Output the [X, Y] coordinate of the center of the cell containing the given text.  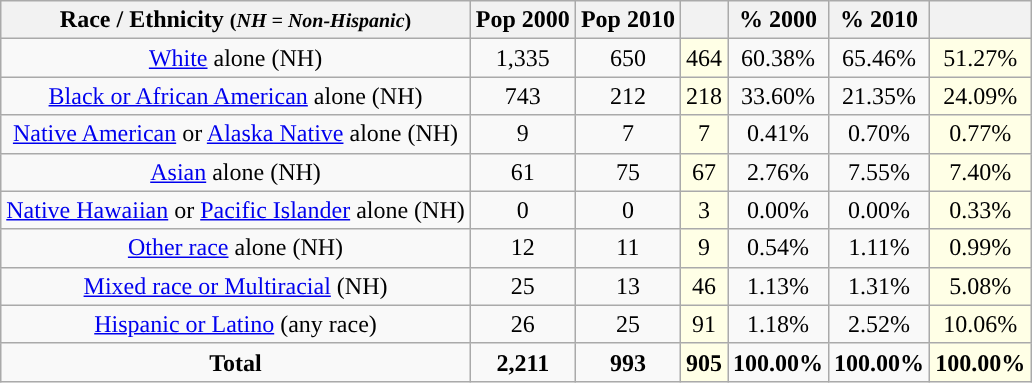
2,211 [522, 362]
Pop 2000 [522, 20]
Native Hawaiian or Pacific Islander alone (NH) [236, 210]
3 [704, 210]
464 [704, 58]
60.38% [778, 58]
218 [704, 96]
75 [628, 172]
0.77% [980, 134]
Race / Ethnicity (NH = Non-Hispanic) [236, 20]
91 [704, 324]
65.46% [880, 58]
61 [522, 172]
650 [628, 58]
1.18% [778, 324]
26 [522, 324]
993 [628, 362]
24.09% [980, 96]
0.70% [880, 134]
7.55% [880, 172]
12 [522, 248]
5.08% [980, 286]
% 2010 [880, 20]
0.99% [980, 248]
1.11% [880, 248]
2.52% [880, 324]
Total [236, 362]
Hispanic or Latino (any race) [236, 324]
33.60% [778, 96]
1.13% [778, 286]
67 [704, 172]
10.06% [980, 324]
11 [628, 248]
1.31% [880, 286]
Black or African American alone (NH) [236, 96]
0.54% [778, 248]
2.76% [778, 172]
46 [704, 286]
51.27% [980, 58]
21.35% [880, 96]
905 [704, 362]
Other race alone (NH) [236, 248]
% 2000 [778, 20]
13 [628, 286]
0.33% [980, 210]
White alone (NH) [236, 58]
Pop 2010 [628, 20]
0.41% [778, 134]
743 [522, 96]
Native American or Alaska Native alone (NH) [236, 134]
7.40% [980, 172]
Mixed race or Multiracial (NH) [236, 286]
212 [628, 96]
1,335 [522, 58]
Asian alone (NH) [236, 172]
